Locate the cell with the specified text and output its (X, Y) center coordinate. 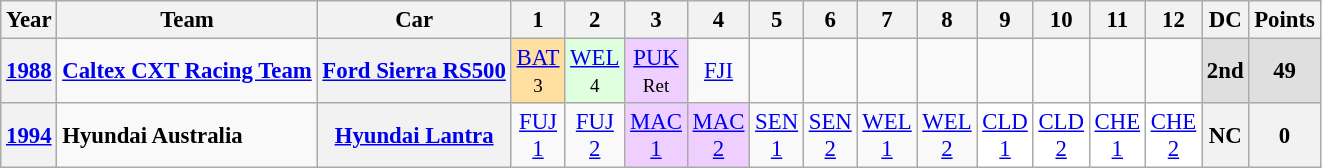
FJI (718, 72)
6 (830, 20)
PUKRet (656, 72)
WEL2 (947, 136)
4 (718, 20)
1994 (29, 136)
NC (1226, 136)
CLD2 (1061, 136)
11 (1117, 20)
WEL1 (887, 136)
FUJ1 (538, 136)
SEN2 (830, 136)
5 (777, 20)
9 (1005, 20)
CLD1 (1005, 136)
3 (656, 20)
DC (1226, 20)
Hyundai Australia (187, 136)
49 (1284, 72)
12 (1173, 20)
2 (595, 20)
Team (187, 20)
BAT3 (538, 72)
CHE1 (1117, 136)
Hyundai Lantra (414, 136)
10 (1061, 20)
0 (1284, 136)
FUJ2 (595, 136)
7 (887, 20)
8 (947, 20)
Caltex CXT Racing Team (187, 72)
CHE2 (1173, 136)
Year (29, 20)
SEN1 (777, 136)
1988 (29, 72)
MAC1 (656, 136)
WEL4 (595, 72)
Car (414, 20)
Ford Sierra RS500 (414, 72)
Points (1284, 20)
MAC2 (718, 136)
1 (538, 20)
2nd (1226, 72)
